From the cell containing the given text, extract its center point as (X, Y) coordinate. 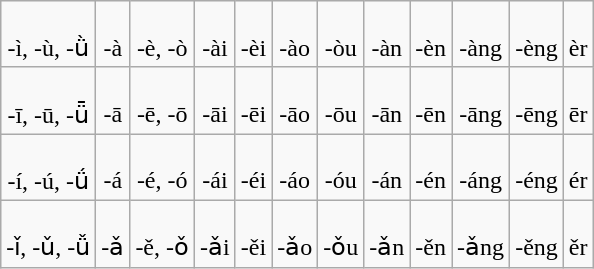
-ǐ, -ǔ, -ǚ (48, 234)
-ī, -ū, -ǖ (48, 100)
-áo (295, 168)
-éng (537, 168)
-ǎi (216, 234)
ěr (578, 234)
-ào (295, 34)
-ē, -ō (162, 100)
-à (113, 34)
-èi (253, 34)
-àn (387, 34)
-ǒu (341, 234)
-ēi (253, 100)
-ài (216, 34)
-áng (481, 168)
-ǎn (387, 234)
-ěn (431, 234)
-òu (341, 34)
-án (387, 168)
èr (578, 34)
-ì, -ù, -ǜ (48, 34)
-ēng (537, 100)
-èng (537, 34)
-āo (295, 100)
-ǎo (295, 234)
-óu (341, 168)
-ěng (537, 234)
-āng (481, 100)
-àng (481, 34)
-èn (431, 34)
-én (431, 168)
-ā (113, 100)
-é, -ó (162, 168)
-ǎ (113, 234)
-á (113, 168)
ér (578, 168)
-ái (216, 168)
-ān (387, 100)
-í, -ú, -ǘ (48, 168)
ēr (578, 100)
-ōu (341, 100)
-āi (216, 100)
-ěi (253, 234)
-ě, -ǒ (162, 234)
-è, -ò (162, 34)
-ǎng (481, 234)
-éi (253, 168)
-ēn (431, 100)
